Determine the (x, y) coordinate at the center of the cell enclosing the given text.  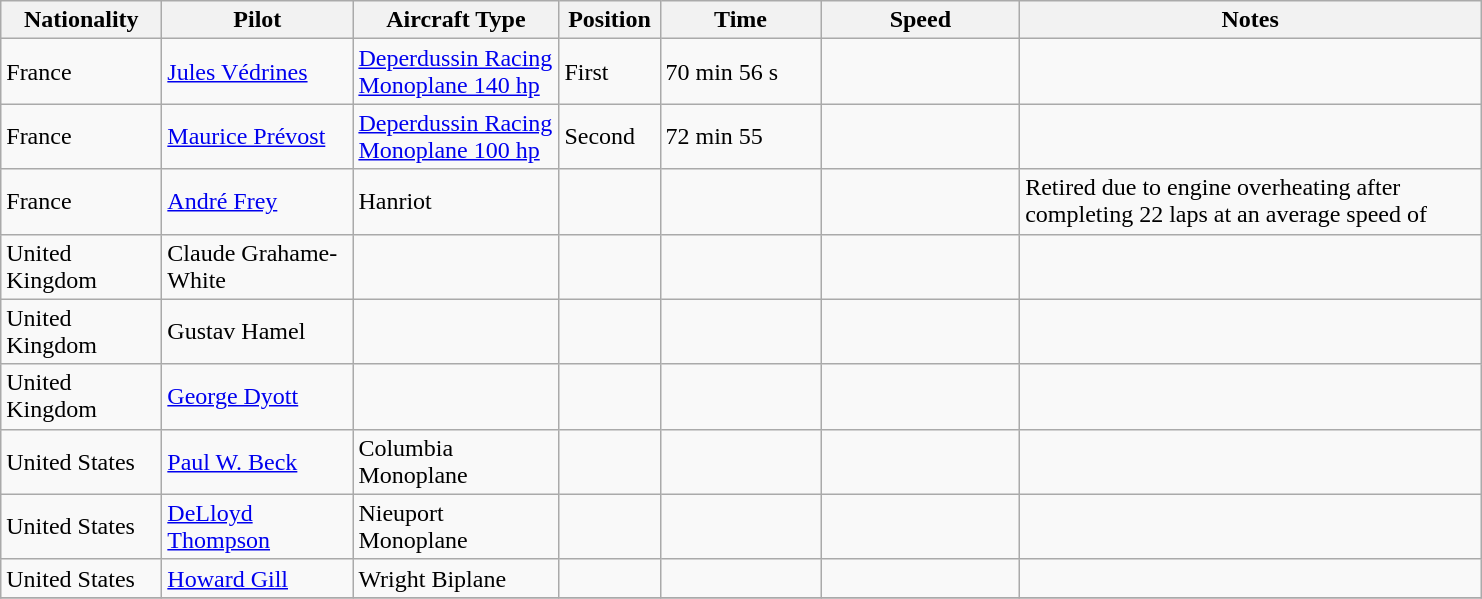
Time (740, 20)
Deperdussin Racing Monoplane 100 hp (456, 136)
Gustav Hamel (258, 332)
Howard Gill (258, 578)
Deperdussin Racing Monoplane 140 hp (456, 72)
70 min 56 s (740, 72)
Wright Biplane (456, 578)
Nationality (82, 20)
Notes (1250, 20)
Nieuport Monoplane (456, 526)
DeLloyd Thompson (258, 526)
George Dyott (258, 396)
Hanriot (456, 202)
Retired due to engine overheating after completing 22 laps at an average speed of (1250, 202)
Claude Grahame-White (258, 266)
First (610, 72)
Jules Védrines (258, 72)
Aircraft Type (456, 20)
Columbia Monoplane (456, 462)
72 min 55 (740, 136)
Pilot (258, 20)
Maurice Prévost (258, 136)
Paul W. Beck (258, 462)
Speed (920, 20)
Position (610, 20)
André Frey (258, 202)
Second (610, 136)
